Determine the [X, Y] coordinate at the center of the cell enclosing the given text.  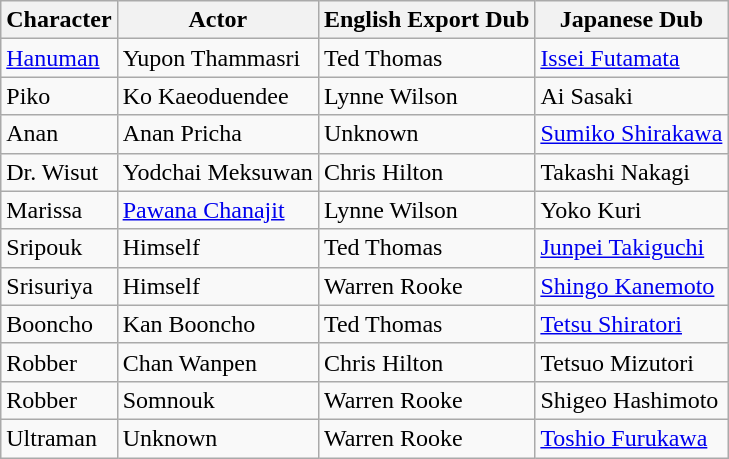
Yupon Thammasri [218, 58]
Hanuman [59, 58]
Shigeo Hashimoto [632, 400]
Tetsu Shiratori [632, 324]
Booncho [59, 324]
Yodchai Meksuwan [218, 172]
Shingo Kanemoto [632, 286]
Toshio Furukawa [632, 438]
Junpei Takiguchi [632, 248]
Anan Pricha [218, 134]
Chan Wanpen [218, 362]
English Export Dub [426, 20]
Srisuriya [59, 286]
Ko Kaeoduendee [218, 96]
Actor [218, 20]
Marissa [59, 210]
Tetsuo Mizutori [632, 362]
Kan Booncho [218, 324]
Character [59, 20]
Japanese Dub [632, 20]
Yoko Kuri [632, 210]
Issei Futamata [632, 58]
Sumiko Shirakawa [632, 134]
Pawana Chanajit [218, 210]
Piko [59, 96]
Takashi Nakagi [632, 172]
Somnouk [218, 400]
Ai Sasaki [632, 96]
Ultraman [59, 438]
Anan [59, 134]
Dr. Wisut [59, 172]
Sripouk [59, 248]
